From the cell containing the given text, extract its center point as [x, y] coordinate. 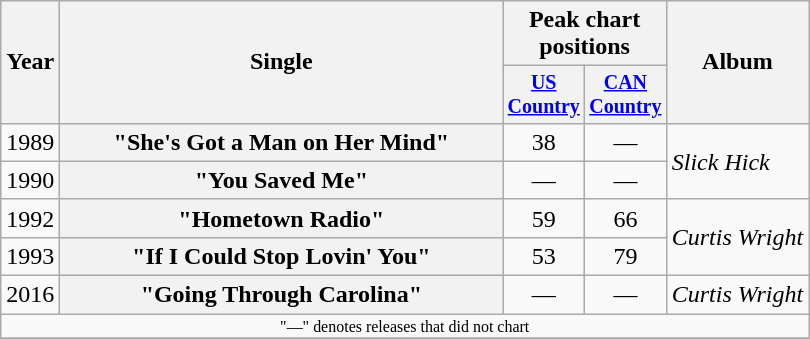
38 [544, 142]
1992 [30, 218]
US Country [544, 94]
2016 [30, 295]
1989 [30, 142]
CAN Country [626, 94]
53 [544, 256]
Album [737, 62]
1990 [30, 180]
66 [626, 218]
Single [282, 62]
"Going Through Carolina" [282, 295]
Slick Hick [737, 161]
"Hometown Radio" [282, 218]
"If I Could Stop Lovin' You" [282, 256]
Peak chartpositions [584, 34]
1993 [30, 256]
Year [30, 62]
"You Saved Me" [282, 180]
59 [544, 218]
"—" denotes releases that did not chart [405, 326]
79 [626, 256]
"She's Got a Man on Her Mind" [282, 142]
